Return the (X, Y) coordinate for the center point of the cell that contains the specified text.  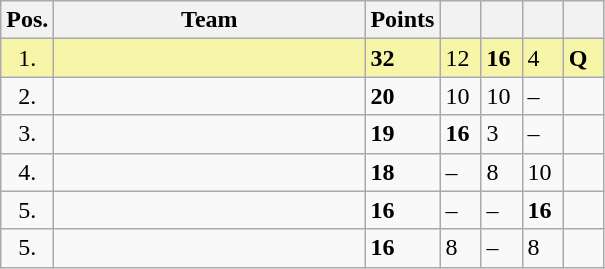
20 (402, 96)
12 (460, 58)
2. (28, 96)
3. (28, 134)
Q (584, 58)
4. (28, 172)
1. (28, 58)
Points (402, 20)
19 (402, 134)
18 (402, 172)
4 (542, 58)
Pos. (28, 20)
Team (210, 20)
32 (402, 58)
3 (502, 134)
